Locate the cell with the specified text and output its (x, y) center coordinate. 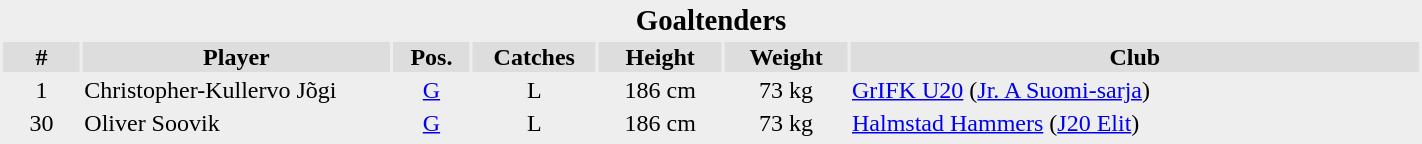
Player (236, 57)
Halmstad Hammers (J20 Elit) (1134, 123)
1 (42, 90)
Goaltenders (711, 21)
Height (660, 57)
Club (1134, 57)
Weight (786, 57)
Christopher-Kullervo Jõgi (236, 90)
# (42, 57)
Oliver Soovik (236, 123)
30 (42, 123)
GrIFK U20 (Jr. A Suomi-sarja) (1134, 90)
Pos. (432, 57)
Catches (534, 57)
